Determine the (x, y) coordinate at the center of the cell enclosing the given text.  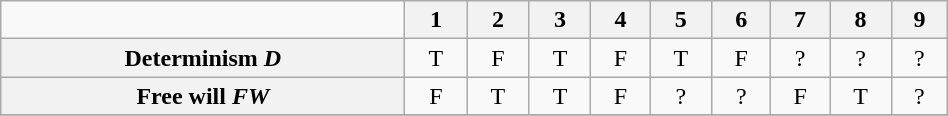
3 (560, 20)
8 (861, 20)
7 (800, 20)
Determinism D (203, 58)
9 (920, 20)
5 (681, 20)
Free will FW (203, 96)
6 (742, 20)
1 (436, 20)
4 (620, 20)
2 (498, 20)
